Output the (x, y) coordinate of the center of the cell containing the given text.  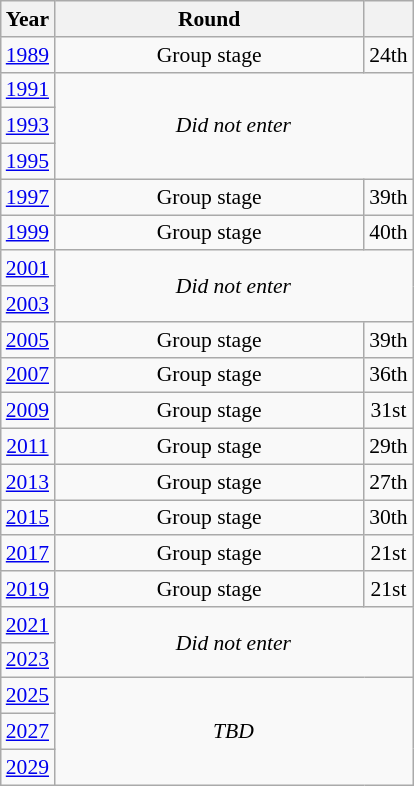
2003 (28, 304)
2007 (28, 375)
2019 (28, 589)
2023 (28, 660)
31st (388, 411)
2029 (28, 767)
2013 (28, 482)
27th (388, 482)
40th (388, 233)
2015 (28, 518)
1995 (28, 162)
2005 (28, 340)
Round (209, 19)
2021 (28, 625)
1989 (28, 55)
1991 (28, 90)
2017 (28, 554)
1999 (28, 233)
1993 (28, 126)
2011 (28, 447)
24th (388, 55)
29th (388, 447)
Year (28, 19)
36th (388, 375)
2025 (28, 696)
30th (388, 518)
TBD (234, 732)
2027 (28, 732)
2009 (28, 411)
2001 (28, 269)
1997 (28, 197)
